Return the (x, y) coordinate for the center point of the cell that contains the specified text.  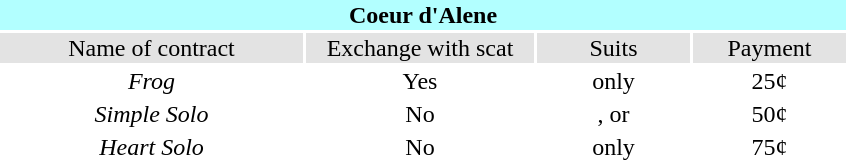
, or (614, 114)
Exchange with scat (420, 48)
Name of contract (152, 48)
Payment (770, 48)
Yes (420, 81)
25¢ (770, 81)
75¢ (770, 147)
Heart Solo (152, 147)
50¢ (770, 114)
Coeur d'Alene (423, 15)
Frog (152, 81)
Suits (614, 48)
Simple Solo (152, 114)
